Scan for the cell matching the given text and deliver its (x, y) coordinate at center. 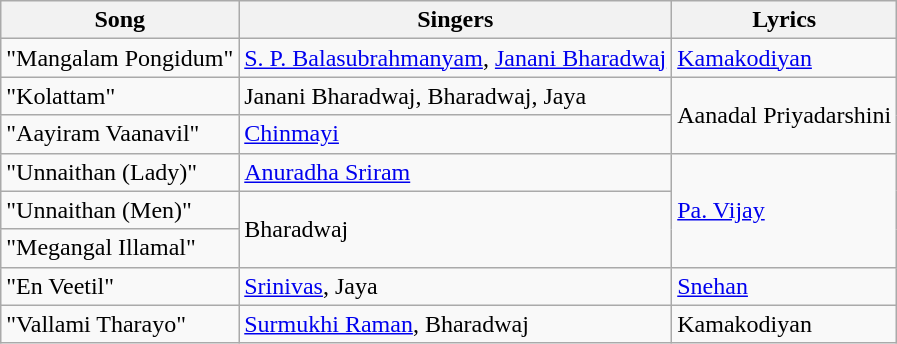
Singers (456, 20)
Srinivas, Jaya (456, 286)
Lyrics (784, 20)
Snehan (784, 286)
Anuradha Sriram (456, 172)
"Vallami Tharayo" (120, 324)
Song (120, 20)
Chinmayi (456, 134)
"Kolattam" (120, 96)
"Mangalam Pongidum" (120, 58)
"Unnaithan (Lady)" (120, 172)
S. P. Balasubrahmanyam, Janani Bharadwaj (456, 58)
Bharadwaj (456, 229)
"Megangal Illamal" (120, 248)
Janani Bharadwaj, Bharadwaj, Jaya (456, 96)
Pa. Vijay (784, 210)
Surmukhi Raman, Bharadwaj (456, 324)
"Aayiram Vaanavil" (120, 134)
"Unnaithan (Men)" (120, 210)
Aanadal Priyadarshini (784, 115)
"En Veetil" (120, 286)
